Determine the (x, y) coordinate at the center of the cell enclosing the given text.  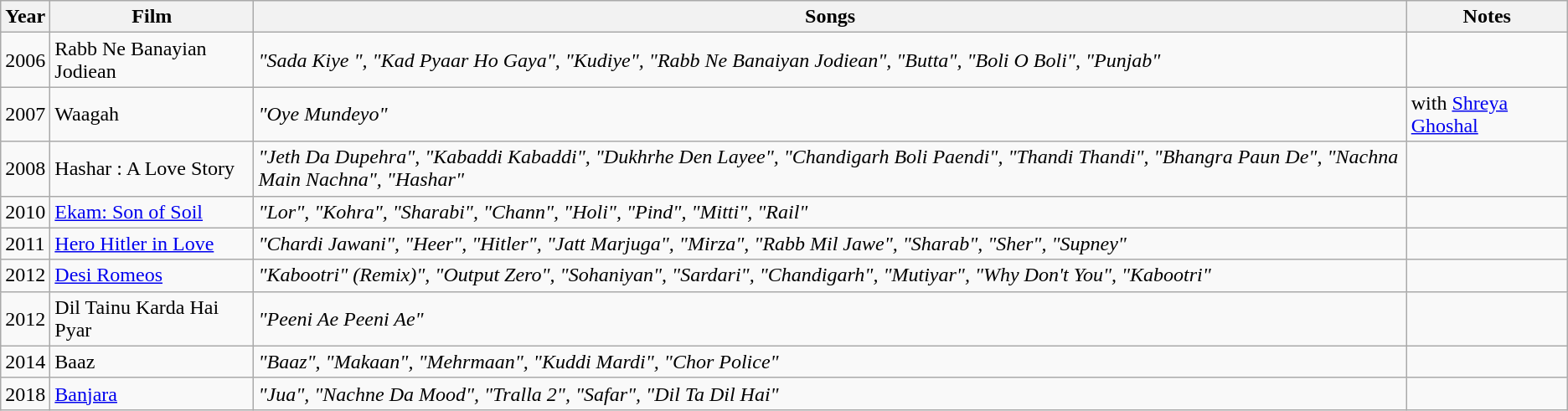
Songs (830, 17)
"Chardi Jawani", "Heer", "Hitler", "Jatt Marjuga", "Mirza", "Rabb Mil Jawe", "Sharab", "Sher", "Supney" (830, 244)
"Jua", "Nachne Da Mood", "Tralla 2", "Safar", "Dil Ta Dil Hai" (830, 393)
2018 (25, 393)
Waagah (152, 114)
Desi Romeos (152, 275)
2008 (25, 169)
Ekam: Son of Soil (152, 212)
"Kabootri" (Remix)", "Output Zero", "Sohaniyan", "Sardari", "Chandigarh", "Mutiyar", "Why Don't You", "Kabootri" (830, 275)
with Shreya Ghoshal (1487, 114)
"Lor", "Kohra", "Sharabi", "Chann", "Holi", "Pind", "Mitti", "Rail" (830, 212)
"Baaz", "Makaan", "Mehrmaan", "Kuddi Mardi", "Chor Police" (830, 362)
2007 (25, 114)
Banjara (152, 393)
"Peeni Ae Peeni Ae" (830, 318)
Rabb Ne Banayian Jodiean (152, 60)
Dil Tainu Karda Hai Pyar (152, 318)
Hashar : A Love Story (152, 169)
Baaz (152, 362)
2014 (25, 362)
"Oye Mundeyo" (830, 114)
Year (25, 17)
2011 (25, 244)
Notes (1487, 17)
Hero Hitler in Love (152, 244)
Film (152, 17)
"Sada Kiye ", "Kad Pyaar Ho Gaya", "Kudiye", "Rabb Ne Banaiyan Jodiean", "Butta", "Boli O Boli", "Punjab" (830, 60)
2006 (25, 60)
2010 (25, 212)
